For the text-containing cell, return its midpoint in (X, Y) coordinate format. 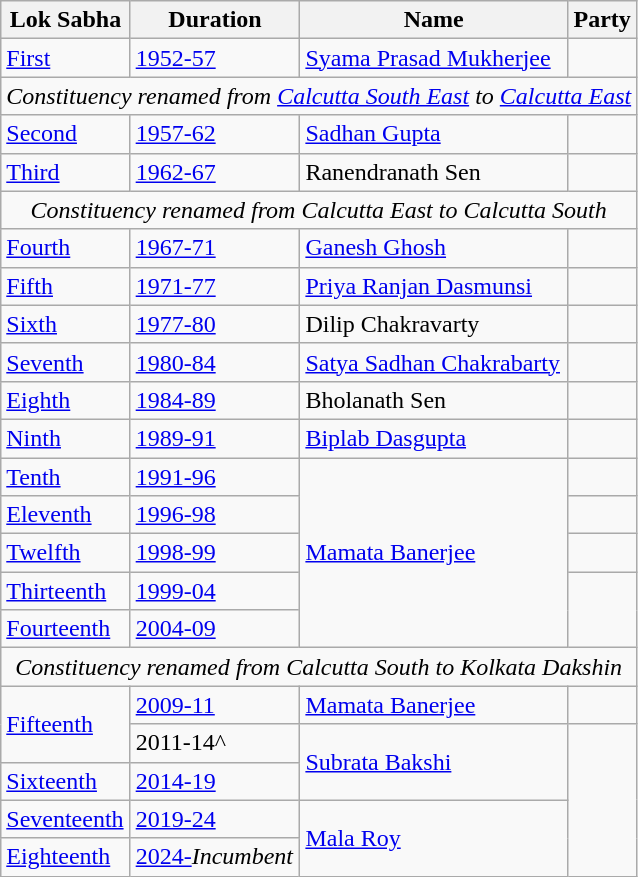
Priya Ranjan Dasmunsi (434, 286)
1991-96 (215, 477)
Party (602, 20)
Lok Sabha (66, 20)
Constituency renamed from Calcutta South to Kolkata Dakshin (319, 667)
Ranendranath Sen (434, 172)
Satya Sadhan Chakrabarty (434, 362)
Constituency renamed from Calcutta South East to Calcutta East (319, 96)
Biplab Dasgupta (434, 438)
Dilip Chakravarty (434, 324)
1989-91 (215, 438)
2014-19 (215, 781)
2004-09 (215, 629)
Subrata Bakshi (434, 762)
2024-Incumbent (215, 857)
Fifth (66, 286)
Constituency renamed from Calcutta East to Calcutta South (319, 210)
2019-24 (215, 819)
Fifteenth (66, 724)
Sixteenth (66, 781)
Seventh (66, 362)
1996-98 (215, 515)
1957-62 (215, 134)
Bholanath Sen (434, 400)
1977-80 (215, 324)
1980-84 (215, 362)
Ninth (66, 438)
Third (66, 172)
Tenth (66, 477)
Twelfth (66, 553)
Seventeenth (66, 819)
Name (434, 20)
1984-89 (215, 400)
Eleventh (66, 515)
1971-77 (215, 286)
Second (66, 134)
2009-11 (215, 705)
1962-67 (215, 172)
Sadhan Gupta (434, 134)
Ganesh Ghosh (434, 248)
Fourth (66, 248)
Fourteenth (66, 629)
1967-71 (215, 248)
1999-04 (215, 591)
Eighth (66, 400)
First (66, 58)
Eighteenth (66, 857)
Thirteenth (66, 591)
Duration (215, 20)
Mala Roy (434, 838)
Sixth (66, 324)
2011-14^ (215, 743)
Syama Prasad Mukherjee (434, 58)
1952-57 (215, 58)
1998-99 (215, 553)
